Search for the cell housing the specified text and yield its (x, y) center coordinate. 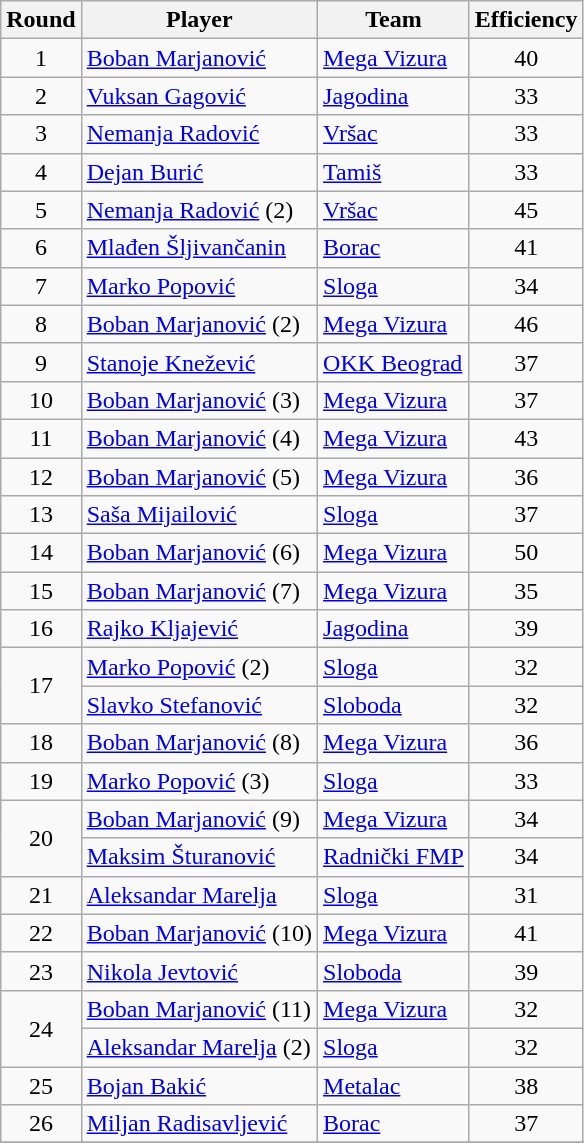
Boban Marjanović (10) (199, 933)
43 (526, 438)
Boban Marjanović (2) (199, 324)
45 (526, 210)
22 (41, 933)
26 (41, 1124)
17 (41, 686)
18 (41, 743)
Boban Marjanović (6) (199, 553)
Marko Popović (199, 286)
Mlađen Šljivančanin (199, 248)
Boban Marjanović (9) (199, 819)
Nemanja Radović (199, 134)
Nikola Jevtović (199, 971)
Boban Marjanović (5) (199, 477)
12 (41, 477)
38 (526, 1085)
Round (41, 20)
Slavko Stefanović (199, 705)
19 (41, 781)
50 (526, 553)
Miljan Radisavljević (199, 1124)
46 (526, 324)
OKK Beograd (394, 362)
Dejan Burić (199, 172)
31 (526, 895)
Nemanja Radović (2) (199, 210)
7 (41, 286)
Metalac (394, 1085)
Marko Popović (2) (199, 667)
Efficiency (526, 20)
Maksim Šturanović (199, 857)
Rajko Kljajević (199, 629)
35 (526, 591)
23 (41, 971)
21 (41, 895)
Saša Mijailović (199, 515)
Boban Marjanović (4) (199, 438)
15 (41, 591)
20 (41, 838)
11 (41, 438)
Bojan Bakić (199, 1085)
16 (41, 629)
6 (41, 248)
Player (199, 20)
Radnički FMP (394, 857)
13 (41, 515)
10 (41, 400)
Tamiš (394, 172)
Vuksan Gagović (199, 96)
Aleksandar Marelja (2) (199, 1047)
Boban Marjanović (3) (199, 400)
Boban Marjanović (7) (199, 591)
Boban Marjanović (11) (199, 1009)
Aleksandar Marelja (199, 895)
3 (41, 134)
40 (526, 58)
8 (41, 324)
2 (41, 96)
4 (41, 172)
24 (41, 1028)
1 (41, 58)
Boban Marjanović (199, 58)
25 (41, 1085)
Boban Marjanović (8) (199, 743)
Team (394, 20)
5 (41, 210)
14 (41, 553)
Marko Popović (3) (199, 781)
9 (41, 362)
Stanoje Knežević (199, 362)
